Pinpoint the cell where the given text exists, returning its (X, Y) midpoint coordinate. 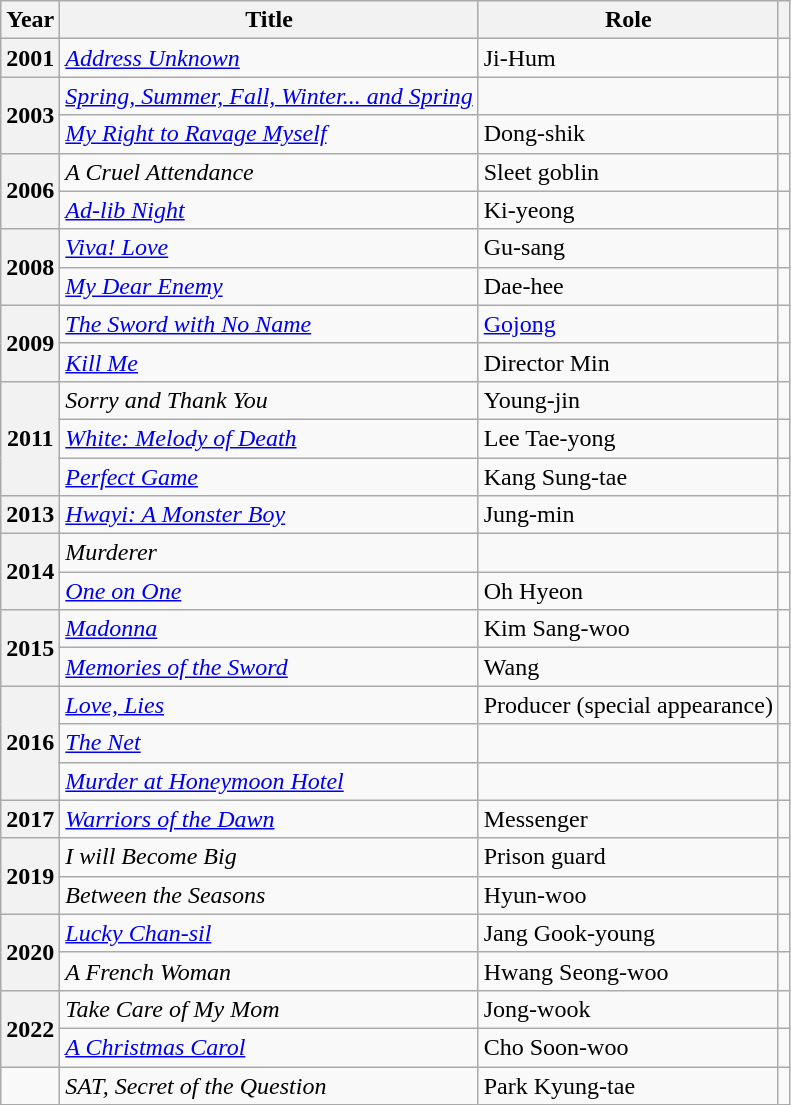
Hyun-woo (628, 895)
2014 (30, 572)
2016 (30, 743)
Hwang Seong-woo (628, 971)
Between the Seasons (269, 895)
Cho Soon-woo (628, 1047)
Title (269, 20)
A French Woman (269, 971)
2009 (30, 343)
Murder at Honeymoon Hotel (269, 781)
Address Unknown (269, 58)
2022 (30, 1028)
Warriors of the Dawn (269, 819)
Hwayi: A Monster Boy (269, 515)
Dong-shik (628, 134)
Prison guard (628, 857)
Lee Tae-yong (628, 438)
Madonna (269, 629)
I will Become Big (269, 857)
Jang Gook-young (628, 933)
The Sword with No Name (269, 324)
Perfect Game (269, 477)
Viva! Love (269, 248)
Take Care of My Mom (269, 1009)
2006 (30, 191)
2001 (30, 58)
Ki-yeong (628, 210)
Memories of the Sword (269, 667)
My Right to Ravage Myself (269, 134)
Kill Me (269, 362)
Director Min (628, 362)
2015 (30, 648)
2020 (30, 952)
My Dear Enemy (269, 286)
Spring, Summer, Fall, Winter... and Spring (269, 96)
Wang (628, 667)
Dae-hee (628, 286)
Lucky Chan-sil (269, 933)
2013 (30, 515)
SAT, Secret of the Question (269, 1085)
Producer (special appearance) (628, 705)
2017 (30, 819)
2008 (30, 267)
Ji-Hum (628, 58)
2019 (30, 876)
Gu-sang (628, 248)
Messenger (628, 819)
Role (628, 20)
Park Kyung-tae (628, 1085)
The Net (269, 743)
Sorry and Thank You (269, 400)
Murderer (269, 553)
Gojong (628, 324)
Jung-min (628, 515)
White: Melody of Death (269, 438)
Love, Lies (269, 705)
2011 (30, 438)
2003 (30, 115)
Kim Sang-woo (628, 629)
Jong-wook (628, 1009)
Young-jin (628, 400)
A Cruel Attendance (269, 172)
One on One (269, 591)
Kang Sung-tae (628, 477)
Ad-lib Night (269, 210)
A Christmas Carol (269, 1047)
Oh Hyeon (628, 591)
Year (30, 20)
Sleet goblin (628, 172)
